Return [X, Y] of the center of cell containing provided text 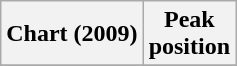
Chart (2009) [72, 34]
Peak position [189, 34]
